Detect which cell encompasses the target text, then output its [x, y] center coordinate. 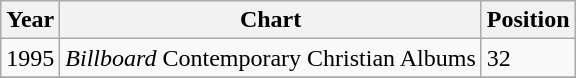
Chart [271, 20]
1995 [30, 58]
32 [528, 58]
Billboard Contemporary Christian Albums [271, 58]
Position [528, 20]
Year [30, 20]
